Scan for the cell matching the given text and deliver its (x, y) coordinate at center. 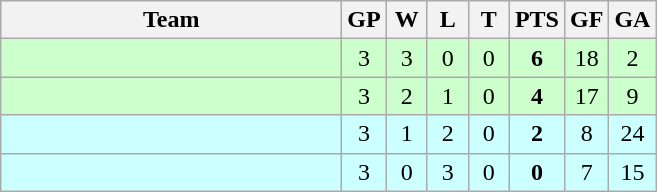
Team (172, 20)
GF (586, 20)
PTS (536, 20)
24 (632, 134)
L (448, 20)
15 (632, 172)
8 (586, 134)
GA (632, 20)
GP (364, 20)
4 (536, 96)
17 (586, 96)
7 (586, 172)
W (406, 20)
6 (536, 58)
9 (632, 96)
T (488, 20)
18 (586, 58)
